Pinpoint the cell where the given text exists, returning its [x, y] midpoint coordinate. 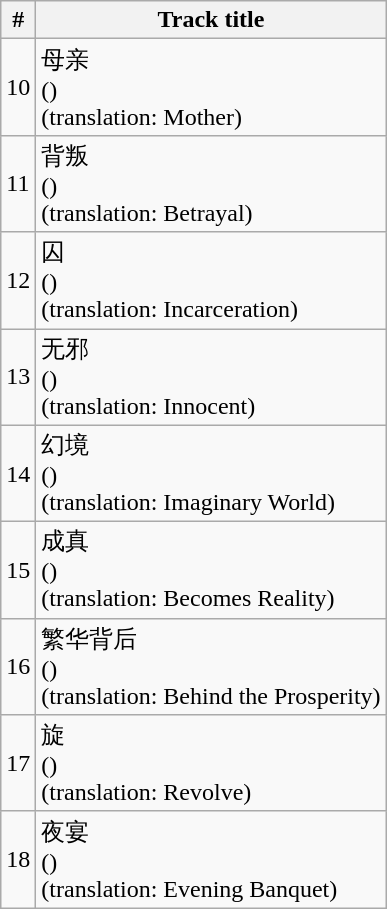
# [18, 20]
成真()(translation: Becomes Reality) [211, 570]
11 [18, 184]
13 [18, 376]
Track title [211, 20]
15 [18, 570]
幻境()(translation: Imaginary World) [211, 474]
无邪()(translation: Innocent) [211, 376]
17 [18, 764]
10 [18, 88]
繁华背后()(translation: Behind the Prosperity) [211, 666]
14 [18, 474]
旋()(translation: Revolve) [211, 764]
16 [18, 666]
母亲()(translation: Mother) [211, 88]
夜宴()(translation: Evening Banquet) [211, 860]
18 [18, 860]
背叛()(translation: Betrayal) [211, 184]
12 [18, 280]
囚()(translation: Incarceration) [211, 280]
